Capture the cell that displays the provided text and extract its (X, Y) central coordinate. 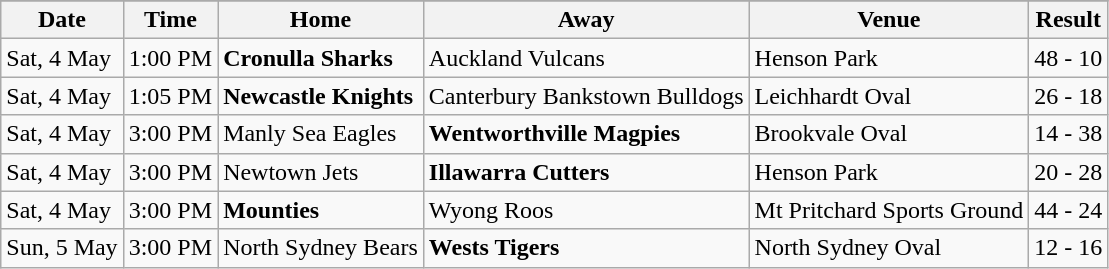
Mounties (321, 210)
Date (62, 20)
North Sydney Bears (321, 248)
Cronulla Sharks (321, 58)
26 - 18 (1068, 96)
Illawarra Cutters (586, 172)
Wentworthville Magpies (586, 134)
Away (586, 20)
Wyong Roos (586, 210)
1:00 PM (170, 58)
Home (321, 20)
Mt Pritchard Sports Ground (889, 210)
Venue (889, 20)
Result (1068, 20)
14 - 38 (1068, 134)
Leichhardt Oval (889, 96)
48 - 10 (1068, 58)
Auckland Vulcans (586, 58)
Brookvale Oval (889, 134)
Newcastle Knights (321, 96)
Newtown Jets (321, 172)
Wests Tigers (586, 248)
Manly Sea Eagles (321, 134)
1:05 PM (170, 96)
Sun, 5 May (62, 248)
Canterbury Bankstown Bulldogs (586, 96)
44 - 24 (1068, 210)
Time (170, 20)
North Sydney Oval (889, 248)
12 - 16 (1068, 248)
20 - 28 (1068, 172)
